Identify which cell holds the provided text, then report its [x, y] central coordinate. 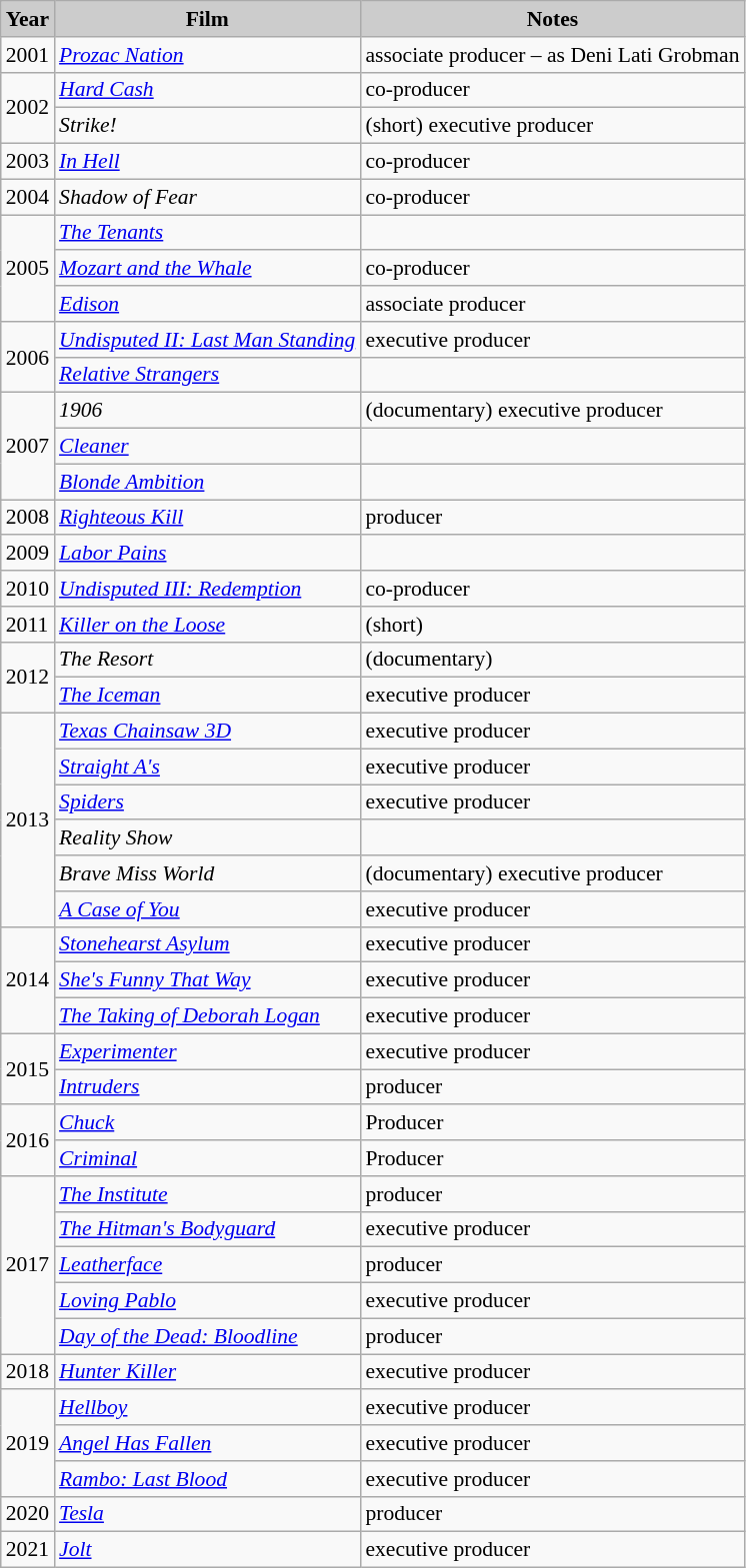
2018 [28, 1372]
associate producer – as Deni Lati Grobman [552, 55]
Hellboy [207, 1408]
(short) [552, 625]
The Resort [207, 660]
associate producer [552, 304]
Experimenter [207, 1051]
2001 [28, 55]
Straight A's [207, 767]
Blonde Ambition [207, 482]
2010 [28, 589]
The Tenants [207, 233]
2013 [28, 820]
Righteous Kill [207, 518]
Mozart and the Whale [207, 269]
Hard Cash [207, 90]
(documentary) [552, 660]
Film [207, 19]
Texas Chainsaw 3D [207, 732]
2006 [28, 358]
Undisputed II: Last Man Standing [207, 340]
Intruders [207, 1087]
Undisputed III: Redemption [207, 589]
The Institute [207, 1194]
Labor Pains [207, 554]
2014 [28, 979]
2015 [28, 1069]
Loving Pablo [207, 1301]
Reality Show [207, 838]
Jolt [207, 1550]
1906 [207, 411]
Rambo: Last Blood [207, 1479]
2002 [28, 108]
2005 [28, 268]
2008 [28, 518]
Strike! [207, 126]
Prozac Nation [207, 55]
2012 [28, 678]
2017 [28, 1265]
Leatherface [207, 1265]
Relative Strangers [207, 375]
Year [28, 19]
Cleaner [207, 447]
In Hell [207, 162]
2020 [28, 1514]
Edison [207, 304]
The Taking of Deborah Logan [207, 1016]
2019 [28, 1443]
Spiders [207, 802]
The Iceman [207, 696]
Day of the Dead: Bloodline [207, 1336]
Notes [552, 19]
2021 [28, 1550]
Criminal [207, 1158]
2004 [28, 197]
Shadow of Fear [207, 197]
2016 [28, 1141]
Brave Miss World [207, 873]
Killer on the Loose [207, 625]
Tesla [207, 1514]
2011 [28, 625]
Chuck [207, 1123]
The Hitman's Bodyguard [207, 1229]
(short) executive producer [552, 126]
A Case of You [207, 909]
Hunter Killer [207, 1372]
2007 [28, 446]
She's Funny That Way [207, 980]
Angel Has Fallen [207, 1443]
2003 [28, 162]
2009 [28, 554]
Stonehearst Asylum [207, 944]
